Search for the cell housing the specified text and yield its (X, Y) center coordinate. 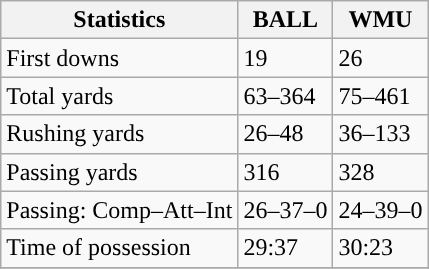
Passing: Comp–Att–Int (120, 210)
19 (286, 58)
36–133 (380, 134)
26–37–0 (286, 210)
24–39–0 (380, 210)
26 (380, 58)
Rushing yards (120, 134)
Statistics (120, 20)
63–364 (286, 96)
75–461 (380, 96)
316 (286, 172)
First downs (120, 58)
328 (380, 172)
29:37 (286, 248)
26–48 (286, 134)
Time of possession (120, 248)
Passing yards (120, 172)
Total yards (120, 96)
BALL (286, 20)
30:23 (380, 248)
WMU (380, 20)
